Search for the cell housing the specified text and yield its [X, Y] center coordinate. 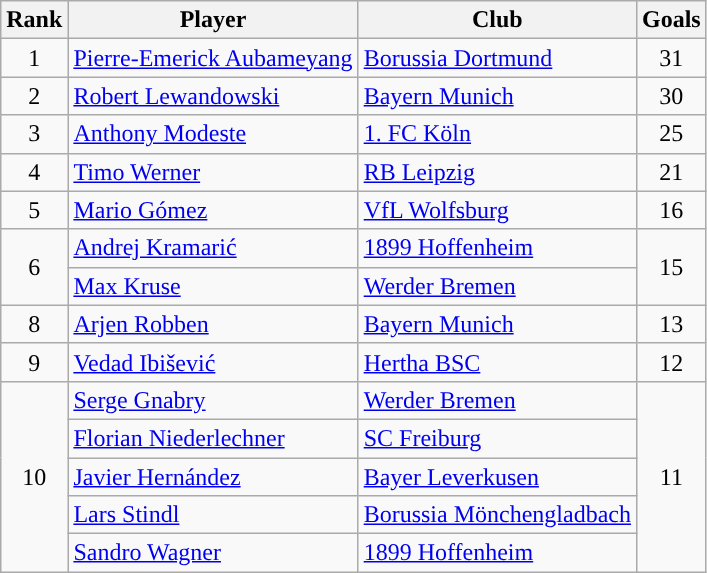
Lars Stindl [213, 515]
4 [34, 172]
Robert Lewandowski [213, 96]
Sandro Wagner [213, 553]
6 [34, 267]
11 [671, 476]
Goals [671, 20]
12 [671, 362]
Bayer Leverkusen [497, 477]
Rank [34, 20]
3 [34, 134]
Borussia Dortmund [497, 58]
Florian Niederlechner [213, 438]
Anthony Modeste [213, 134]
Hertha BSC [497, 362]
Javier Hernández [213, 477]
15 [671, 267]
Max Kruse [213, 286]
Club [497, 20]
1 [34, 58]
Borussia Mönchengladbach [497, 515]
5 [34, 210]
Arjen Robben [213, 324]
Serge Gnabry [213, 400]
9 [34, 362]
10 [34, 476]
8 [34, 324]
21 [671, 172]
Vedad Ibišević [213, 362]
25 [671, 134]
Mario Gómez [213, 210]
VfL Wolfsburg [497, 210]
Andrej Kramarić [213, 248]
SC Freiburg [497, 438]
1. FC Köln [497, 134]
13 [671, 324]
Pierre-Emerick Aubameyang [213, 58]
2 [34, 96]
Timo Werner [213, 172]
16 [671, 210]
Player [213, 20]
30 [671, 96]
RB Leipzig [497, 172]
31 [671, 58]
